Pinpoint the cell where the given text exists, returning its (x, y) midpoint coordinate. 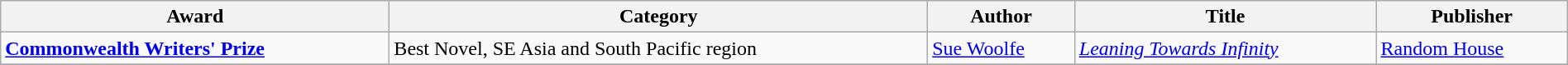
Commonwealth Writers' Prize (195, 48)
Publisher (1472, 17)
Author (1002, 17)
Title (1226, 17)
Random House (1472, 48)
Leaning Towards Infinity (1226, 48)
Best Novel, SE Asia and South Pacific region (658, 48)
Sue Woolfe (1002, 48)
Category (658, 17)
Award (195, 17)
